Determine the [X, Y] coordinate at the center of the cell enclosing the given text.  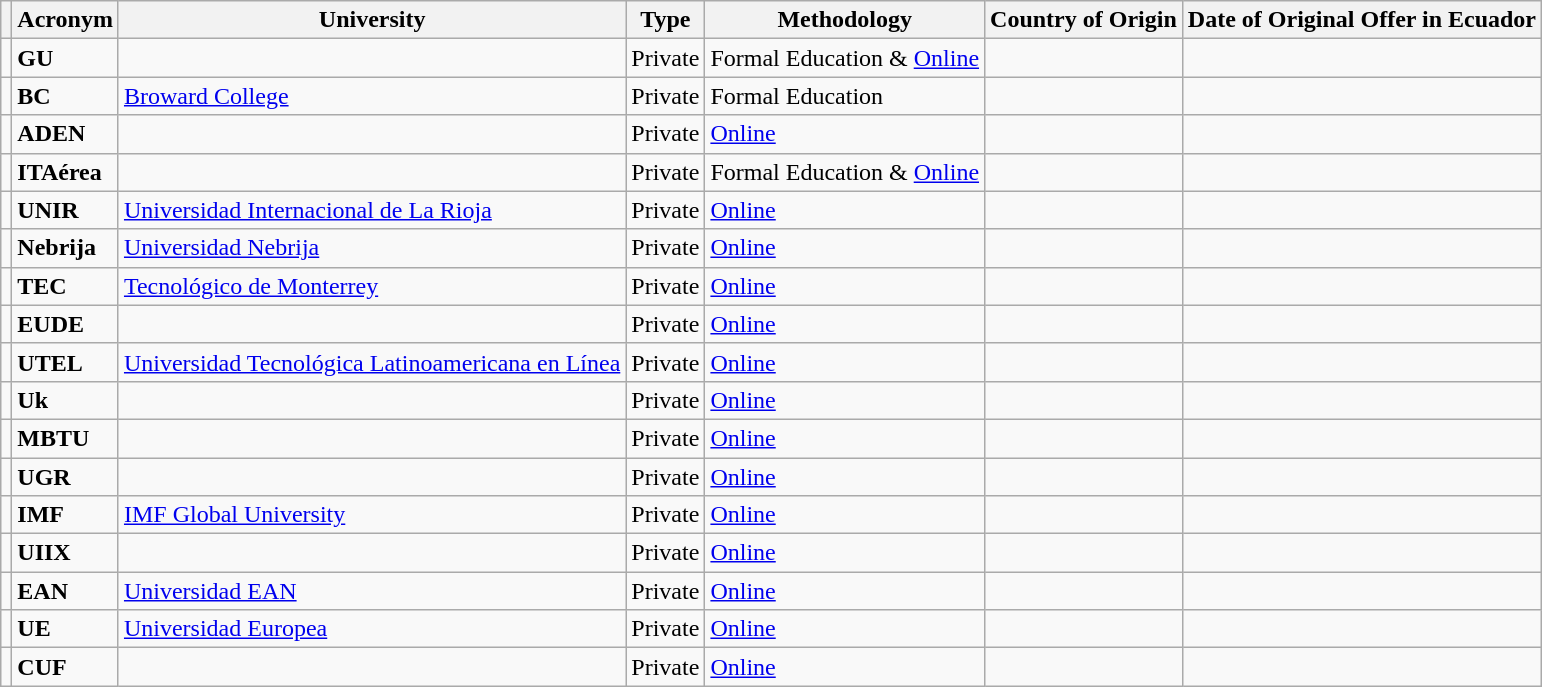
Formal Education [845, 96]
Uk [66, 400]
Tecnológico de Monterrey [372, 286]
Universidad Internacional de La Rioja [372, 210]
Date of Original Offer in Ecuador [1362, 20]
Methodology [845, 20]
UGR [66, 477]
UTEL [66, 362]
Universidad Tecnológica Latinoamericana en Línea [372, 362]
IMF [66, 515]
Broward College [372, 96]
TEC [66, 286]
ADEN [66, 134]
GU [66, 58]
Universidad Europea [372, 629]
BC [66, 96]
Universidad EAN [372, 591]
IMF Global University [372, 515]
MBTU [66, 438]
Acronym [66, 20]
UIIX [66, 553]
Country of Origin [1084, 20]
EAN [66, 591]
UNIR [66, 210]
Nebrija [66, 248]
EUDE [66, 324]
University [372, 20]
CUF [66, 667]
ITAérea [66, 172]
Universidad Nebrija [372, 248]
UE [66, 629]
Type [666, 20]
